Return the (x, y) coordinate for the center point of the cell that contains the specified text.  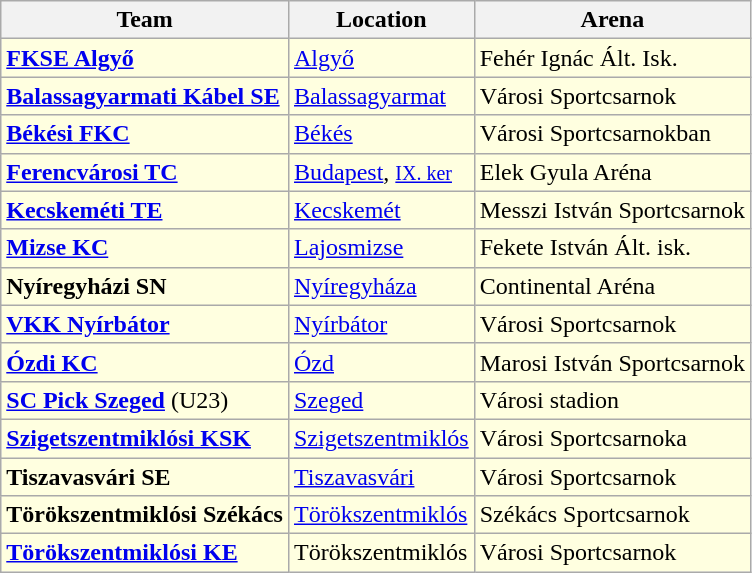
Lajosmizse (381, 248)
Ózdi KC (145, 362)
Békési FKC (145, 134)
Székács Sportcsarnok (612, 515)
Balassagyarmati Kábel SE (145, 96)
Balassagyarmat (381, 96)
Törökszentmiklósi Székács (145, 515)
Tiszavasvári (381, 477)
Nyírbátor (381, 324)
Elek Gyula Aréna (612, 172)
Team (145, 20)
Szigetszentmiklósi KSK (145, 438)
Városi Sportcsarnokban (612, 134)
Arena (612, 20)
Budapest, IX. ker (381, 172)
Mizse KC (145, 248)
Marosi István Sportcsarnok (612, 362)
Nyíregyházi SN (145, 286)
VKK Nyírbátor (145, 324)
Messzi István Sportcsarnok (612, 210)
Location (381, 20)
Fekete István Ált. isk. (612, 248)
FKSE Algyő (145, 58)
Algyő (381, 58)
Békés (381, 134)
Tiszavasvári SE (145, 477)
Városi Sportcsarnoka (612, 438)
Kecskeméti TE (145, 210)
Törökszentmiklósi KE (145, 553)
Szeged (381, 400)
Ózd (381, 362)
SC Pick Szeged (U23) (145, 400)
Városi stadion (612, 400)
Szigetszentmiklós (381, 438)
Kecskemét (381, 210)
Nyíregyháza (381, 286)
Ferencvárosi TC (145, 172)
Fehér Ignác Ált. Isk. (612, 58)
Continental Aréna (612, 286)
